Identify which cell holds the provided text, then report its [x, y] central coordinate. 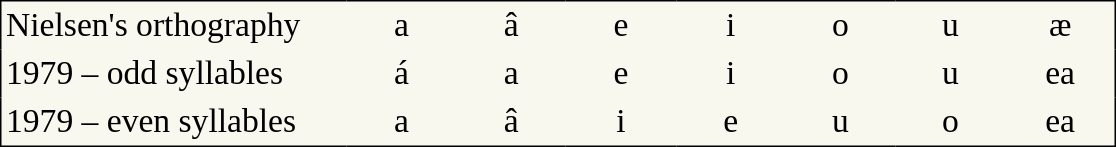
á [401, 74]
æ [1060, 26]
1979 – odd syllables [174, 74]
Nielsen's orthography [174, 26]
1979 – even syllables [174, 122]
